Scan for the cell matching the given text and deliver its (x, y) coordinate at center. 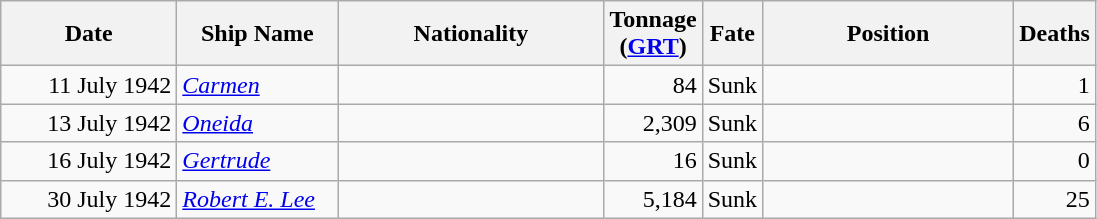
30 July 1942 (89, 199)
Deaths (1055, 34)
2,309 (653, 123)
Date (89, 34)
Robert E. Lee (258, 199)
5,184 (653, 199)
Position (888, 34)
25 (1055, 199)
Tonnage (GRT) (653, 34)
6 (1055, 123)
Nationality (471, 34)
Fate (732, 34)
11 July 1942 (89, 85)
0 (1055, 161)
16 (653, 161)
Gertrude (258, 161)
1 (1055, 85)
16 July 1942 (89, 161)
84 (653, 85)
13 July 1942 (89, 123)
Oneida (258, 123)
Carmen (258, 85)
Ship Name (258, 34)
